Identify which cell holds the provided text, then report its [x, y] central coordinate. 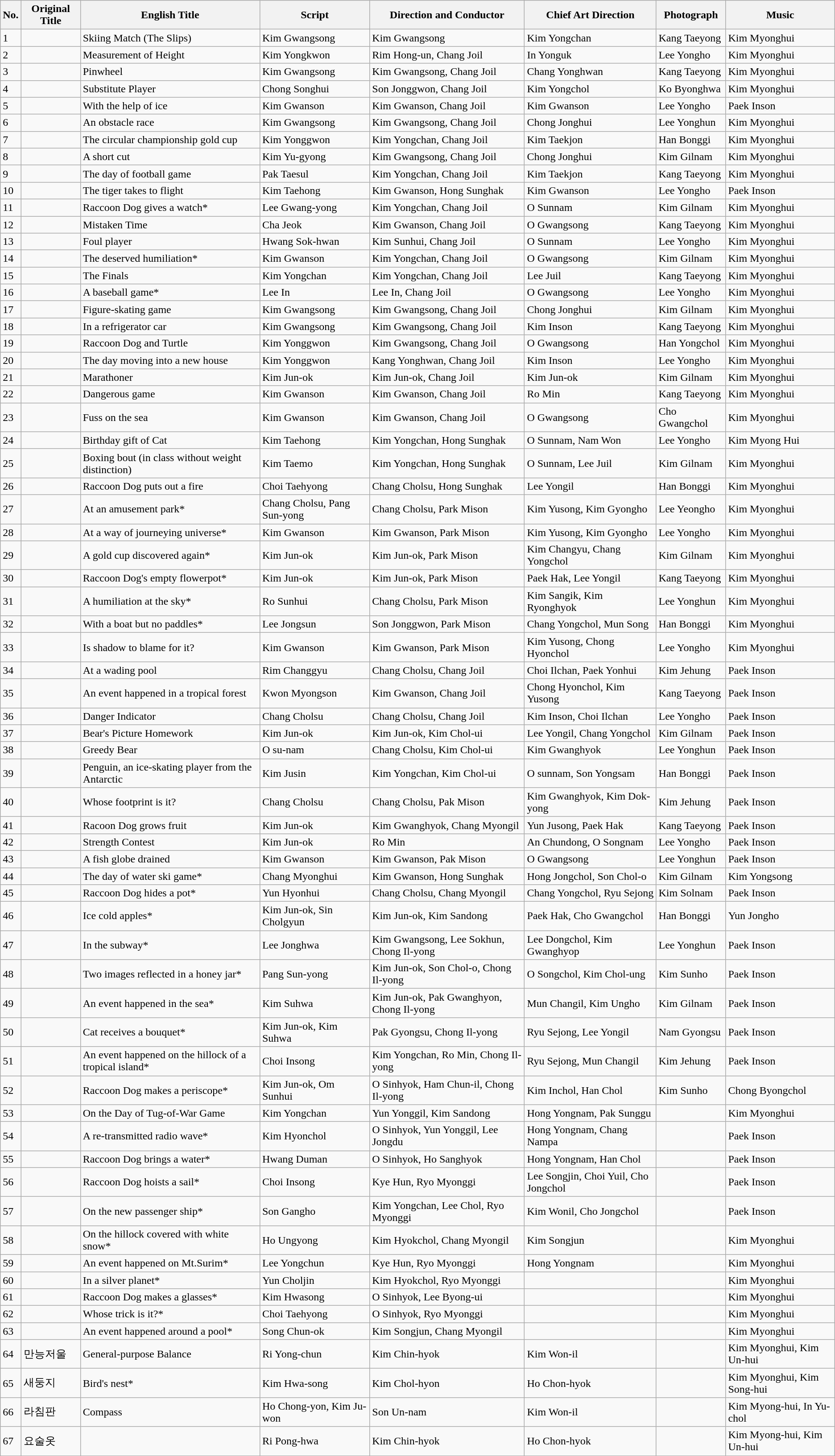
Kim Gwanghyok [591, 750]
Raccoon Dog and Turtle [170, 343]
26 [11, 486]
Kim Jun-ok, Kim Chol-ui [447, 733]
Compass [170, 1412]
In a silver planet* [170, 1280]
41 [11, 825]
Chong Songhui [314, 89]
8 [11, 157]
25 [11, 463]
65 [11, 1383]
34 [11, 670]
Lee Jongsun [314, 624]
Kang Yonghwan, Chang Joil [447, 360]
40 [11, 802]
19 [11, 343]
Kim Hyonchol [314, 1136]
Ko Byonghwa [691, 89]
Kim Chol-hyon [447, 1383]
Kim Jun-ok, Om Sunhui [314, 1090]
The deserved humiliation* [170, 259]
51 [11, 1061]
An obstacle race [170, 123]
At an amusement park* [170, 509]
Yun Jusong, Paek Hak [591, 825]
A gold cup discovered again* [170, 556]
Lee Yeongho [691, 509]
Chang Cholsu, Pak Mison [447, 802]
Ho Chong-yon, Kim Ju-won [314, 1412]
50 [11, 1032]
요술옷 [51, 1441]
With the help of ice [170, 106]
56 [11, 1182]
Kim Solnam [691, 893]
Kim Jun-ok, Chang Joil [447, 377]
General-purpose Balance [170, 1354]
29 [11, 556]
Whose trick is it?* [170, 1314]
Kim Hwasong [314, 1297]
O Sunnam, Lee Juil [591, 463]
Chong Hyonchol, Kim Yusong [591, 693]
Ryu Sejong, Mun Changil [591, 1061]
Danger Indicator [170, 716]
Photograph [691, 15]
Pak Gyongsu, Chong Il-yong [447, 1032]
On the Day of Tug-of-War Game [170, 1113]
38 [11, 750]
Cho Gwangchol [691, 417]
The tiger takes to flight [170, 190]
52 [11, 1090]
An Chundong, O Songnam [591, 842]
36 [11, 716]
2 [11, 55]
No. [11, 15]
An event happened on Mt.Surim* [170, 1263]
Raccoon Dog puts out a fire [170, 486]
Whose footprint is it? [170, 802]
Choi Ilchan, Paek Yonhui [591, 670]
Lee Yongil, Chang Yongchol [591, 733]
67 [11, 1441]
Kwon Myongson [314, 693]
Paek Hak, Cho Gwangchol [591, 916]
20 [11, 360]
Chang Yongchol, Mun Song [591, 624]
Yun Jongho [780, 916]
O Sinhyok, Ryo Myonggi [447, 1314]
Rim Hong-un, Chang Joil [447, 55]
Han Yongchol [691, 343]
31 [11, 601]
O Sinhyok, Ho Sanghyok [447, 1159]
O Sunnam, Nam Won [591, 440]
Nam Gyongsu [691, 1032]
24 [11, 440]
Kim Sangik, Kim Ryonghyok [591, 601]
Kim Jun-ok, Kim Sandong [447, 916]
Bird's nest* [170, 1383]
Marathoner [170, 377]
Measurement of Height [170, 55]
O Sinhyok, Ham Chun-il, Chong Il-yong [447, 1090]
Son Un-nam [447, 1412]
Two images reflected in a honey jar* [170, 974]
An event happened in the sea* [170, 1003]
45 [11, 893]
Kim Gwangsong, Lee Sokhun, Chong Il-yong [447, 945]
Kim Yu-gyong [314, 157]
7 [11, 140]
12 [11, 224]
49 [11, 1003]
Chang Cholsu, Kim Chol-ui [447, 750]
An event happened on the hillock of a tropical island* [170, 1061]
Substitute Player [170, 89]
Kim Jun-ok, Pak Gwanghyon, Chong Il-yong [447, 1003]
Kim Myonghui, Kim Un-hui [780, 1354]
39 [11, 773]
Lee Yongil [591, 486]
Yun Choljin [314, 1280]
17 [11, 309]
Cha Jeok [314, 224]
Lee Gwang-yong [314, 207]
4 [11, 89]
The day moving into a new house [170, 360]
A re-transmitted radio wave* [170, 1136]
Kim Hwa-song [314, 1383]
Raccoon Dog hoists a sail* [170, 1182]
62 [11, 1314]
Mun Changil, Kim Ungho [591, 1003]
Hwang Sok-hwan [314, 242]
Hwang Duman [314, 1159]
Kim Songjun, Chang Myongil [447, 1331]
Ho Ungyong [314, 1240]
Kim Yongkwon [314, 55]
Hong Yongnam [591, 1263]
A short cut [170, 157]
Kim Gwanson, Pak Mison [447, 859]
Music [780, 15]
Kim Gwanghyok, Kim Dok-yong [591, 802]
22 [11, 394]
Son Gangho [314, 1211]
16 [11, 293]
Penguin, an ice-skating player from the Antarctic [170, 773]
55 [11, 1159]
Original Title [51, 15]
Raccoon Dog hides a pot* [170, 893]
Hong Yongnam, Chang Nampa [591, 1136]
63 [11, 1331]
Bear's Picture Homework [170, 733]
Kim Changyu, Chang Yongchol [591, 556]
9 [11, 173]
The day of football game [170, 173]
Kim Yongchan, Lee Chol, Ryo Myonggi [447, 1211]
35 [11, 693]
만능저울 [51, 1354]
Mistaken Time [170, 224]
10 [11, 190]
21 [11, 377]
Kim Yongchan, Kim Chol-ui [447, 773]
3 [11, 72]
O Sinhyok, Lee Byong-ui [447, 1297]
In the subway* [170, 945]
Ro Sunhui [314, 601]
28 [11, 532]
At a way of journeying universe* [170, 532]
Kim Wonil, Cho Jongchol [591, 1211]
Lee In [314, 293]
30 [11, 578]
Chang Cholsu, Pang Sun-yong [314, 509]
Ryu Sejong, Lee Yongil [591, 1032]
Raccoon Dog makes a periscope* [170, 1090]
Raccoon Dog brings a water* [170, 1159]
Kim Yongchan, Ro Min, Chong Il-yong [447, 1061]
Hong Yongnam, Han Chol [591, 1159]
Cat receives a bouquet* [170, 1032]
Ri Pong-hwa [314, 1441]
Rim Changgyu [314, 670]
Kim Hyokchol, Ryo Myonggi [447, 1280]
Raccoon Dog makes a glasses* [170, 1297]
Boxing bout (in class without weight distinction) [170, 463]
Kim Inchol, Han Chol [591, 1090]
Lee Dongchol, Kim Gwanghyop [591, 945]
On the hillock covered with white snow* [170, 1240]
O Songchol, Kim Chol-ung [591, 974]
Kim Gwanghyok, Chang Myongil [447, 825]
Kim Jusin [314, 773]
An event happened in a tropical forest [170, 693]
53 [11, 1113]
Son Jonggwon, Chang Joil [447, 89]
Kim Yongchol [591, 89]
Lee Yongchun [314, 1263]
라침판 [51, 1412]
Hong Yongnam, Pak Sunggu [591, 1113]
14 [11, 259]
Kim Jun-ok, Son Chol-o, Chong Il-yong [447, 974]
Chang Cholsu, Chang Myongil [447, 893]
Skiing Match (The Slips) [170, 38]
Kim Jun-ok, Sin Cholgyun [314, 916]
64 [11, 1354]
A baseball game* [170, 293]
Ice cold apples* [170, 916]
English Title [170, 15]
59 [11, 1263]
Song Chun-ok [314, 1331]
O Sinhyok, Yun Yonggil, Lee Jongdu [447, 1136]
Kim Hyokchol, Chang Myongil [447, 1240]
In Yonguk [591, 55]
Greedy Bear [170, 750]
On the new passenger ship* [170, 1211]
66 [11, 1412]
새둥지 [51, 1383]
Figure-skating game [170, 309]
54 [11, 1136]
The circular championship gold cup [170, 140]
61 [11, 1297]
33 [11, 648]
Kim Jun-ok, Kim Suhwa [314, 1032]
Pak Taesul [314, 173]
Chang Yonghwan [591, 72]
Chief Art Direction [591, 15]
Lee In, Chang Joil [447, 293]
Kim Yongsong [780, 876]
Chang Yongchol, Ryu Sejong [591, 893]
The Finals [170, 276]
57 [11, 1211]
Kim Myong-hui, Kim Un-hui [780, 1441]
Kim Inson, Choi Ilchan [591, 716]
Is shadow to blame for it? [170, 648]
Lee Jonghwa [314, 945]
At a wading pool [170, 670]
37 [11, 733]
Kim Songjun [591, 1240]
O su-nam [314, 750]
Dangerous game [170, 394]
Foul player [170, 242]
44 [11, 876]
The day of water ski game* [170, 876]
Kim Myong-hui, In Yu-chol [780, 1412]
Paek Hak, Lee Yongil [591, 578]
Kim Myong Hui [780, 440]
Kim Suhwa [314, 1003]
46 [11, 916]
Chang Cholsu, Hong Sunghak [447, 486]
47 [11, 945]
27 [11, 509]
Pinwheel [170, 72]
Kim Yusong, Chong Hyonchol [591, 648]
A humiliation at the sky* [170, 601]
43 [11, 859]
6 [11, 123]
Son Jonggwon, Park Mison [447, 624]
18 [11, 326]
23 [11, 417]
O sunnam, Son Yongsam [591, 773]
Lee Songjin, Choi Yuil, Cho Jongchol [591, 1182]
Raccoon Dog's empty flowerpot* [170, 578]
Raccoon Dog gives a watch* [170, 207]
11 [11, 207]
Racoon Dog grows fruit [170, 825]
Chang Myonghui [314, 876]
Kim Sunhui, Chang Joil [447, 242]
15 [11, 276]
An event happened around a pool* [170, 1331]
32 [11, 624]
58 [11, 1240]
Lee Juil [591, 276]
Hong Jongchol, Son Chol-o [591, 876]
Chong Byongchol [780, 1090]
Yun Hyonhui [314, 893]
60 [11, 1280]
Birthday gift of Cat [170, 440]
Kim Myonghui, Kim Song-hui [780, 1383]
Strength Contest [170, 842]
42 [11, 842]
With a boat but no paddles* [170, 624]
5 [11, 106]
Yun Yonggil, Kim Sandong [447, 1113]
A fish globe drained [170, 859]
48 [11, 974]
Script [314, 15]
Direction and Conductor [447, 15]
In a refrigerator car [170, 326]
Fuss on the sea [170, 417]
Ri Yong-chun [314, 1354]
Pang Sun-yong [314, 974]
13 [11, 242]
Kim Taemo [314, 463]
1 [11, 38]
